Capture the cell that displays the provided text and extract its (X, Y) central coordinate. 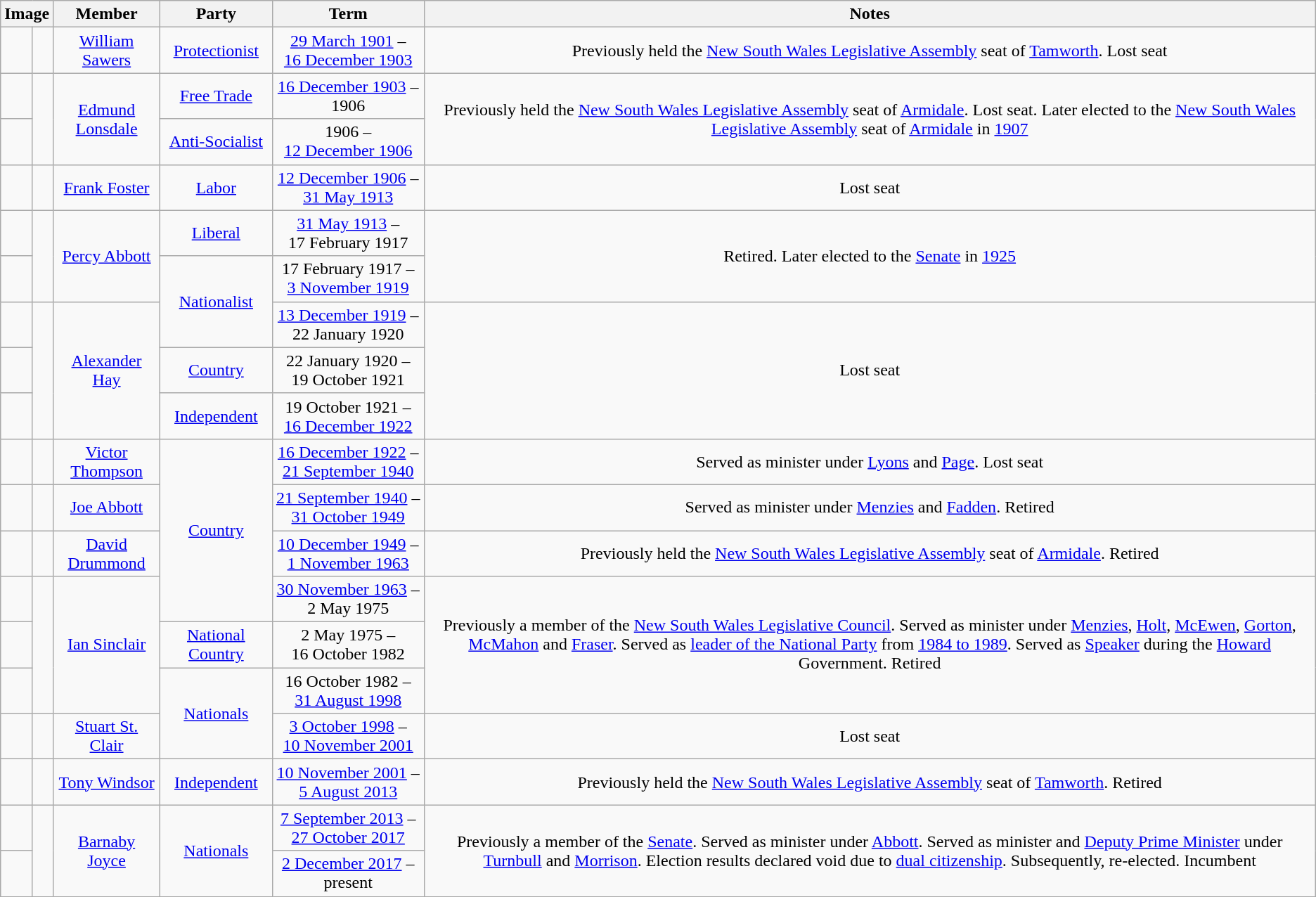
Image (27, 14)
Ian Sinclair (107, 645)
Edmund Lonsdale (107, 119)
17 February 1917 –3 November 1919 (348, 278)
2 May 1975 –16 October 1982 (348, 645)
Notes (870, 14)
Nationalist (216, 302)
7 September 2013 –27 October 2017 (348, 828)
Previously held the New South Wales Legislative Assembly seat of Tamworth. Retired (870, 782)
Previously held the New South Wales Legislative Assembly seat of Tamworth. Lost seat (870, 51)
Liberal (216, 233)
David Drummond (107, 553)
Protectionist (216, 51)
Term (348, 14)
1906 –12 December 1906 (348, 142)
Party (216, 14)
10 November 2001 –5 August 2013 (348, 782)
Free Trade (216, 96)
Victor Thompson (107, 461)
29 March 1901 –16 December 1903 (348, 51)
12 December 1906 –31 May 1913 (348, 187)
National Country (216, 645)
Anti-Socialist (216, 142)
Joe Abbott (107, 508)
Member (107, 14)
30 November 1963 –2 May 1975 (348, 599)
William Sawers (107, 51)
Tony Windsor (107, 782)
21 September 1940 –31 October 1949 (348, 508)
2 December 2017 –present (348, 873)
Labor (216, 187)
3 October 1998 –10 November 2001 (348, 737)
Retired. Later elected to the Senate in 1925 (870, 256)
31 May 1913 –17 February 1917 (348, 233)
Stuart St. Clair (107, 737)
10 December 1949 –1 November 1963 (348, 553)
19 October 1921 –16 December 1922 (348, 416)
Served as minister under Lyons and Page. Lost seat (870, 461)
Previously held the New South Wales Legislative Assembly seat of Armidale. Retired (870, 553)
Served as minister under Menzies and Fadden. Retired (870, 508)
16 December 1922 –21 September 1940 (348, 461)
Frank Foster (107, 187)
16 December 1903 –1906 (348, 96)
16 October 1982 –31 August 1998 (348, 690)
Percy Abbott (107, 256)
Alexander Hay (107, 370)
22 January 1920 –19 October 1921 (348, 370)
13 December 1919 –22 January 1920 (348, 325)
Barnaby Joyce (107, 851)
